From the cell containing the given text, extract its center point as (X, Y) coordinate. 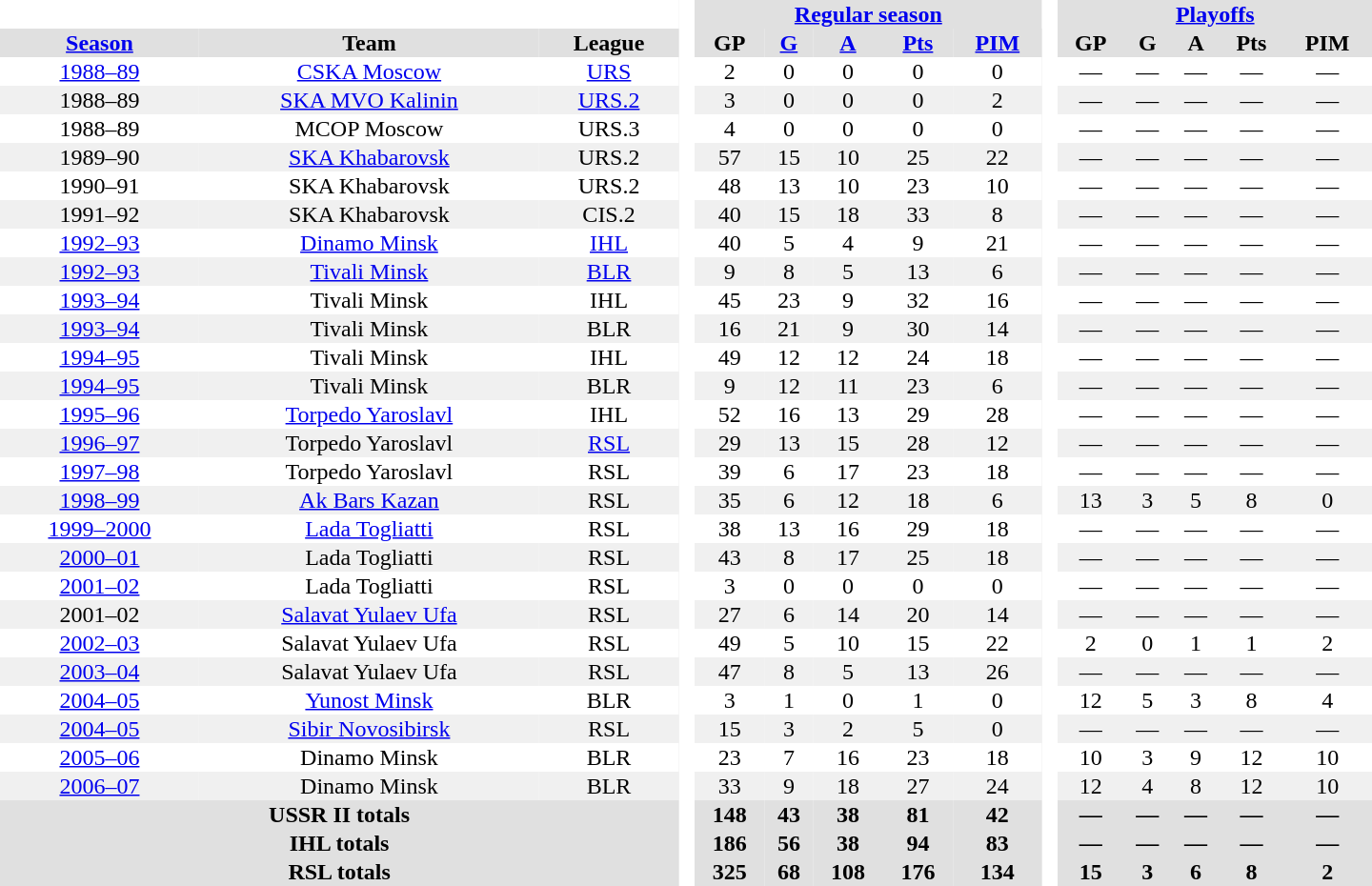
2000–01 (99, 557)
45 (730, 300)
7 (789, 757)
56 (789, 843)
1998–99 (99, 500)
11 (848, 386)
81 (918, 815)
IHL totals (339, 843)
83 (997, 843)
186 (730, 843)
2002–03 (99, 643)
35 (730, 500)
USSR II totals (339, 815)
CSKA Moscow (370, 71)
176 (918, 872)
Playoffs (1215, 14)
1990–91 (99, 186)
1995–96 (99, 414)
Season (99, 43)
32 (918, 300)
RSL totals (339, 872)
134 (997, 872)
CIS.2 (609, 214)
League (609, 43)
2006–07 (99, 786)
39 (730, 472)
48 (730, 186)
20 (918, 614)
108 (848, 872)
Regular season (868, 14)
68 (789, 872)
URS (609, 71)
47 (730, 672)
148 (730, 815)
42 (997, 815)
94 (918, 843)
Ak Bars Kazan (370, 500)
1989–90 (99, 157)
2005–06 (99, 757)
URS.3 (609, 129)
Yunost Minsk (370, 700)
1991–92 (99, 214)
1999–2000 (99, 529)
57 (730, 157)
2003–04 (99, 672)
MCOP Moscow (370, 129)
26 (997, 672)
Sibir Novosibirsk (370, 729)
Team (370, 43)
52 (730, 414)
1996–97 (99, 443)
SKA MVO Kalinin (370, 100)
1997–98 (99, 472)
30 (918, 329)
325 (730, 872)
